Capture the cell that displays the provided text and extract its [X, Y] central coordinate. 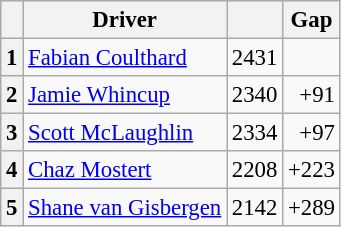
2431 [255, 58]
2334 [255, 133]
Chaz Mostert [125, 170]
+223 [312, 170]
+97 [312, 133]
Gap [312, 20]
Fabian Coulthard [125, 58]
Driver [125, 20]
+91 [312, 95]
2 [12, 95]
4 [12, 170]
3 [12, 133]
1 [12, 58]
2340 [255, 95]
2208 [255, 170]
+289 [312, 208]
Jamie Whincup [125, 95]
2142 [255, 208]
Scott McLaughlin [125, 133]
5 [12, 208]
Shane van Gisbergen [125, 208]
